Capture the cell that displays the provided text and extract its [x, y] central coordinate. 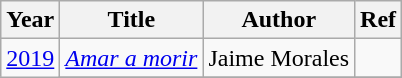
Jaime Morales [279, 58]
Ref [378, 20]
2019 [30, 58]
Title [132, 20]
Author [279, 20]
Year [30, 20]
Amar a morir [132, 58]
